Return the (x, y) coordinate for the center point of the cell that contains the specified text.  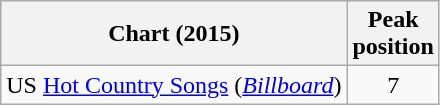
7 (393, 85)
Chart (2015) (174, 34)
US Hot Country Songs (Billboard) (174, 85)
Peakposition (393, 34)
